Provide the [X, Y] coordinate of the cell's center where the given text is located.  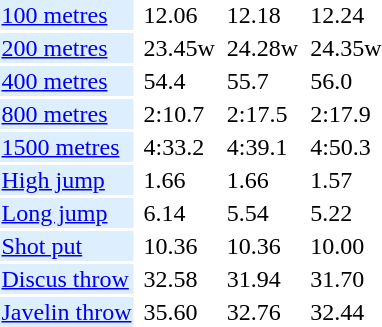
31.94 [262, 279]
35.60 [179, 312]
12.18 [262, 15]
Shot put [66, 246]
4:33.2 [179, 147]
6.14 [179, 213]
5.54 [262, 213]
23.45w [179, 48]
24.28w [262, 48]
2:10.7 [179, 114]
100 metres [66, 15]
32.76 [262, 312]
Javelin throw [66, 312]
12.06 [179, 15]
200 metres [66, 48]
2:17.5 [262, 114]
32.58 [179, 279]
High jump [66, 180]
Long jump [66, 213]
54.4 [179, 81]
55.7 [262, 81]
1500 metres [66, 147]
800 metres [66, 114]
4:39.1 [262, 147]
400 metres [66, 81]
Discus throw [66, 279]
